Pinpoint the cell where the given text exists, returning its (x, y) midpoint coordinate. 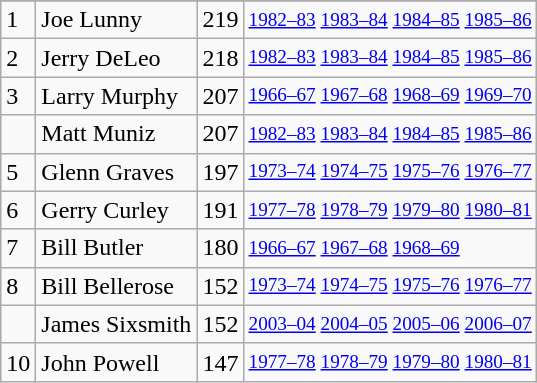
10 (18, 362)
Glenn Graves (116, 172)
180 (220, 248)
James Sixsmith (116, 324)
John Powell (116, 362)
1966–67 1967–68 1968–69 (390, 248)
7 (18, 248)
Larry Murphy (116, 96)
1966–67 1967–68 1968–69 1969–70 (390, 96)
8 (18, 286)
2 (18, 58)
3 (18, 96)
218 (220, 58)
Jerry DeLeo (116, 58)
Bill Bellerose (116, 286)
Matt Muniz (116, 134)
Gerry Curley (116, 210)
147 (220, 362)
1 (18, 20)
2003–04 2004–05 2005–06 2006–07 (390, 324)
5 (18, 172)
191 (220, 210)
Joe Lunny (116, 20)
Bill Butler (116, 248)
6 (18, 210)
219 (220, 20)
197 (220, 172)
